Output the (x, y) coordinate of the center of the cell containing the given text.  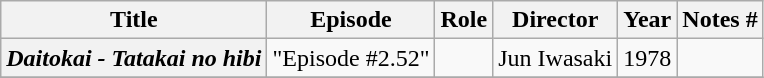
Director (556, 20)
Title (134, 20)
Role (464, 20)
1978 (648, 58)
Jun Iwasaki (556, 58)
Notes # (720, 20)
Daitokai - Tatakai no hibi (134, 58)
"Episode #2.52" (351, 58)
Episode (351, 20)
Year (648, 20)
